Extract the [X, Y] coordinate from the center of the cell holding the provided text.  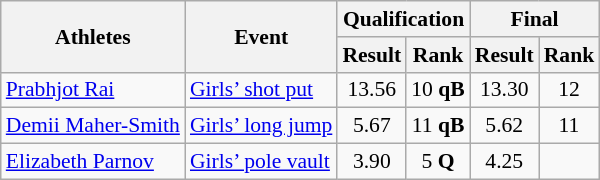
Elizabeth Parnov [93, 162]
12 [570, 90]
Prabhjot Rai [93, 90]
Girls’ long jump [261, 126]
13.30 [504, 90]
5.62 [504, 126]
13.56 [372, 90]
5.67 [372, 126]
11 [570, 126]
Event [261, 36]
11 qB [438, 126]
Athletes [93, 36]
4.25 [504, 162]
5 Q [438, 162]
Girls’ pole vault [261, 162]
Qualification [403, 19]
Demii Maher-Smith [93, 126]
Final [534, 19]
3.90 [372, 162]
10 qB [438, 90]
Girls’ shot put [261, 90]
